Pinpoint the cell where the given text exists, returning its (X, Y) midpoint coordinate. 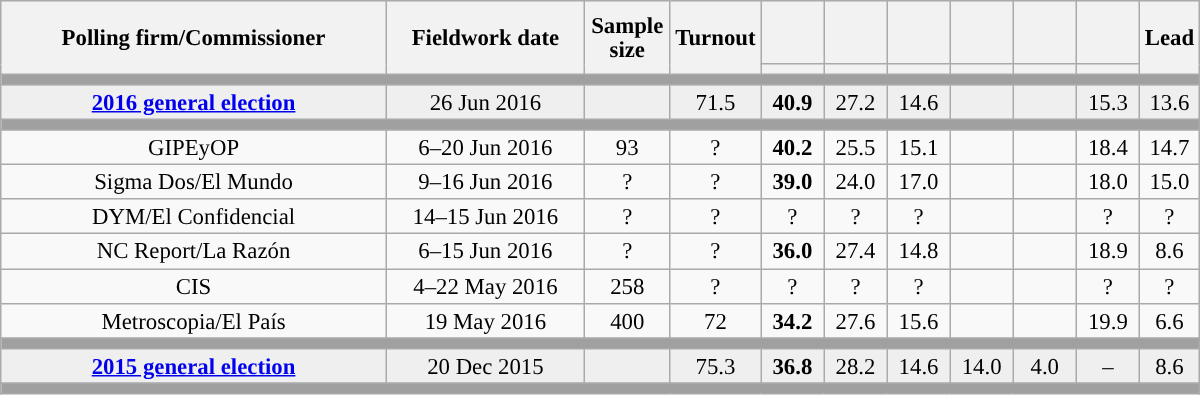
40.9 (792, 102)
40.2 (792, 148)
34.2 (792, 320)
GIPEyOP (194, 148)
13.6 (1169, 102)
– (1108, 366)
19.9 (1108, 320)
75.3 (716, 366)
93 (627, 148)
25.5 (856, 148)
Sample size (627, 38)
26 Jun 2016 (485, 102)
36.8 (792, 366)
14.0 (982, 366)
28.2 (856, 366)
14.8 (918, 252)
Polling firm/Commissioner (194, 38)
4–22 May 2016 (485, 286)
Turnout (716, 38)
6.6 (1169, 320)
27.6 (856, 320)
71.5 (716, 102)
6–15 Jun 2016 (485, 252)
27.2 (856, 102)
36.0 (792, 252)
NC Report/La Razón (194, 252)
Sigma Dos/El Mundo (194, 182)
14.7 (1169, 148)
258 (627, 286)
4.0 (1044, 366)
18.4 (1108, 148)
DYM/El Confidencial (194, 218)
9–16 Jun 2016 (485, 182)
39.0 (792, 182)
Fieldwork date (485, 38)
2016 general election (194, 102)
15.6 (918, 320)
CIS (194, 286)
24.0 (856, 182)
15.1 (918, 148)
18.9 (1108, 252)
18.0 (1108, 182)
6–20 Jun 2016 (485, 148)
Metroscopia/El País (194, 320)
14–15 Jun 2016 (485, 218)
Lead (1169, 38)
72 (716, 320)
27.4 (856, 252)
19 May 2016 (485, 320)
17.0 (918, 182)
20 Dec 2015 (485, 366)
400 (627, 320)
2015 general election (194, 366)
15.0 (1169, 182)
15.3 (1108, 102)
